Capture the cell that displays the provided text and extract its (X, Y) central coordinate. 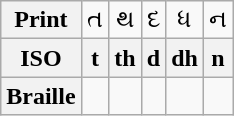
Braille (41, 96)
t (95, 58)
ISO (41, 58)
d (154, 58)
ધ (185, 20)
દ (154, 20)
th (125, 58)
n (218, 58)
થ (125, 20)
ન (218, 20)
dh (185, 58)
Print (41, 20)
ત (95, 20)
